Search for the cell housing the specified text and yield its [X, Y] center coordinate. 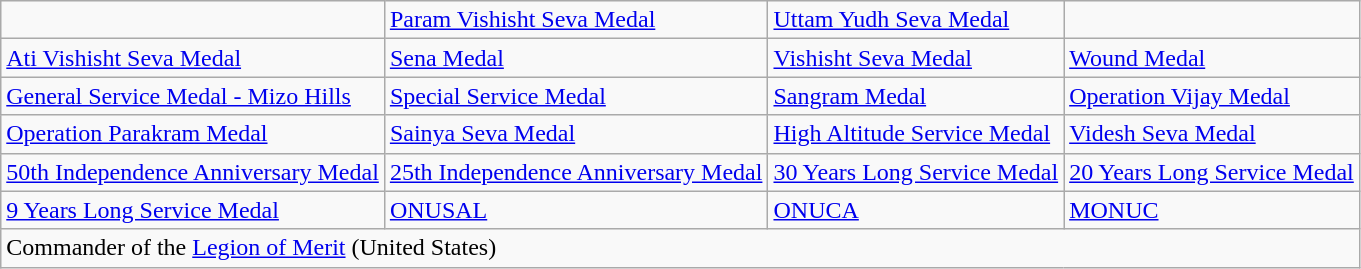
Videsh Seva Medal [1212, 134]
ONUCA [916, 210]
Sangram Medal [916, 96]
Operation Vijay Medal [1212, 96]
20 Years Long Service Medal [1212, 172]
Sainya Seva Medal [576, 134]
Param Vishisht Seva Medal [576, 20]
Commander of the Legion of Merit (United States) [680, 248]
General Service Medal - Mizo Hills [193, 96]
High Altitude Service Medal [916, 134]
30 Years Long Service Medal [916, 172]
Operation Parakram Medal [193, 134]
MONUC [1212, 210]
Special Service Medal [576, 96]
Vishisht Seva Medal [916, 58]
Ati Vishisht Seva Medal [193, 58]
25th Independence Anniversary Medal [576, 172]
50th Independence Anniversary Medal [193, 172]
Sena Medal [576, 58]
Uttam Yudh Seva Medal [916, 20]
9 Years Long Service Medal [193, 210]
Wound Medal [1212, 58]
ONUSAL [576, 210]
